Extract the [X, Y] coordinate from the center of the cell holding the provided text.  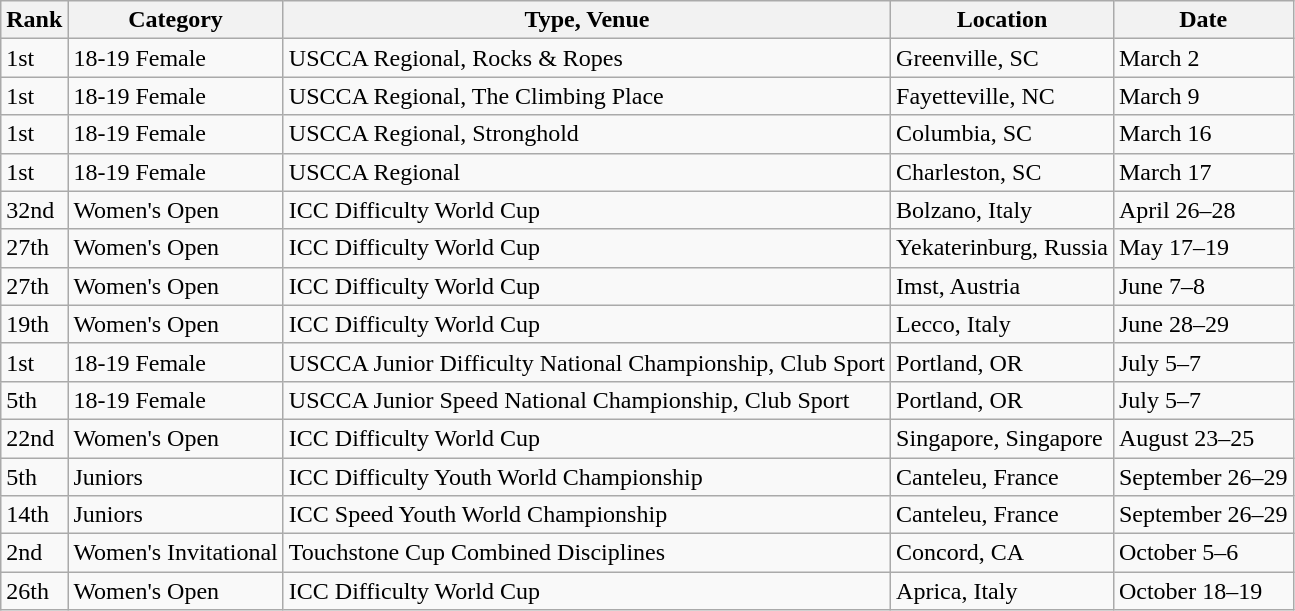
Aprica, Italy [1002, 591]
March 2 [1203, 58]
August 23–25 [1203, 438]
USCCA Junior Speed National Championship, Club Sport [586, 400]
Type, Venue [586, 20]
Singapore, Singapore [1002, 438]
Concord, CA [1002, 553]
April 26–28 [1203, 210]
USCCA Regional, Stronghold [586, 134]
Fayetteville, NC [1002, 96]
Charleston, SC [1002, 172]
Date [1203, 20]
USCCA Regional, The Climbing Place [586, 96]
Women's Invitational [176, 553]
October 18–19 [1203, 591]
Imst, Austria [1002, 286]
USCCA Junior Difficulty National Championship, Club Sport [586, 362]
Bolzano, Italy [1002, 210]
Yekaterinburg, Russia [1002, 248]
March 9 [1203, 96]
Touchstone Cup Combined Disciplines [586, 553]
Columbia, SC [1002, 134]
Rank [34, 20]
Greenville, SC [1002, 58]
19th [34, 324]
Location [1002, 20]
March 17 [1203, 172]
October 5–6 [1203, 553]
March 16 [1203, 134]
June 28–29 [1203, 324]
22nd [34, 438]
14th [34, 515]
ICC Speed Youth World Championship [586, 515]
June 7–8 [1203, 286]
2nd [34, 553]
USCCA Regional [586, 172]
32nd [34, 210]
May 17–19 [1203, 248]
26th [34, 591]
ICC Difficulty Youth World Championship [586, 477]
Category [176, 20]
USCCA Regional, Rocks & Ropes [586, 58]
Lecco, Italy [1002, 324]
